Detect which cell encompasses the target text, then output its [X, Y] center coordinate. 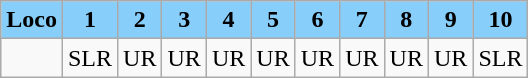
1 [90, 20]
6 [317, 20]
10 [500, 20]
9 [450, 20]
7 [362, 20]
3 [184, 20]
4 [228, 20]
Loco [32, 20]
8 [406, 20]
5 [273, 20]
2 [140, 20]
